Search for the cell housing the specified text and yield its (x, y) center coordinate. 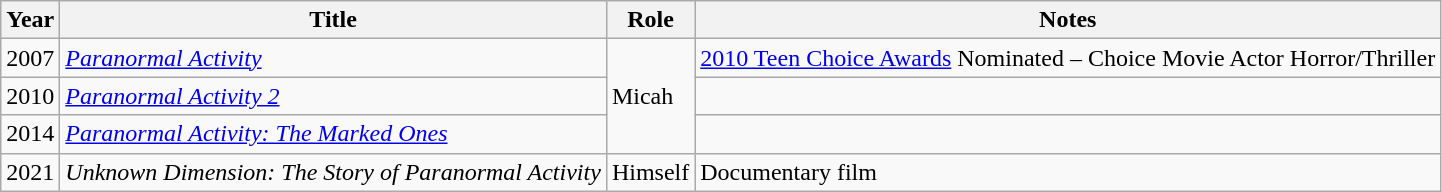
Documentary film (1068, 172)
2010 (30, 96)
Himself (650, 172)
2021 (30, 172)
Title (334, 20)
Role (650, 20)
Unknown Dimension: The Story of Paranormal Activity (334, 172)
2014 (30, 134)
Paranormal Activity: The Marked Ones (334, 134)
2010 Teen Choice Awards Nominated – Choice Movie Actor Horror/Thriller (1068, 58)
Paranormal Activity (334, 58)
2007 (30, 58)
Paranormal Activity 2 (334, 96)
Notes (1068, 20)
Year (30, 20)
Micah (650, 96)
